For the text-containing cell, return its midpoint in [x, y] coordinate format. 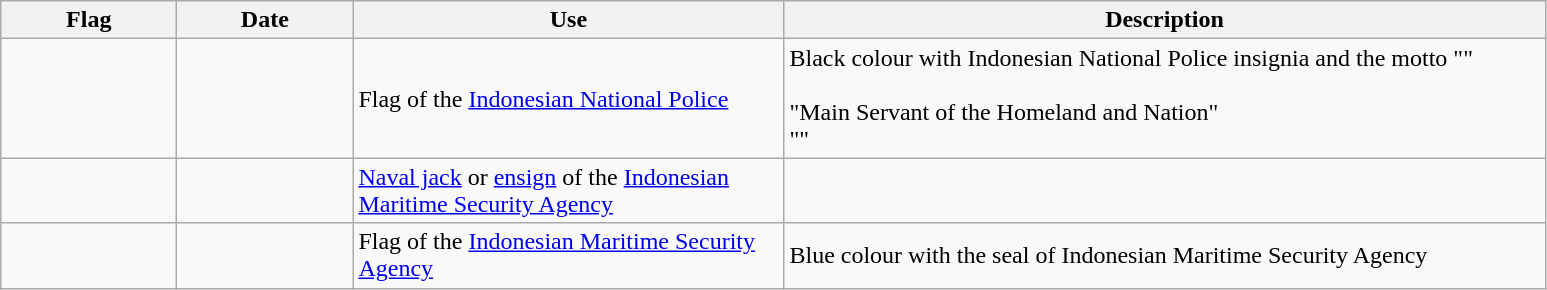
Description [1164, 20]
Blue colour with the seal of Indonesian Maritime Security Agency [1164, 256]
Flag [89, 20]
Use [568, 20]
Black colour with Indonesian National Police insignia and the motto """Main Servant of the Homeland and Nation" "" [1164, 98]
Flag of the Indonesian National Police [568, 98]
Flag of the Indonesian Maritime Security Agency [568, 256]
Naval jack or ensign of the Indonesian Maritime Security Agency [568, 190]
Date [265, 20]
